Return (X, Y) of the center of cell containing provided text 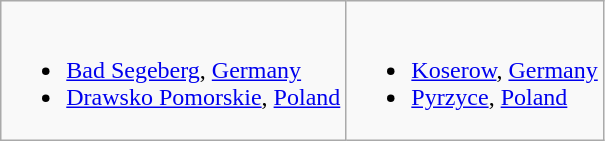
Bad Segeberg, Germany Drawsko Pomorskie, Poland (174, 71)
Koserow, Germany Pyrzyce, Poland (474, 71)
